Extract the [X, Y] coordinate from the center of the cell holding the provided text.  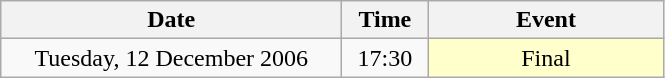
Event [546, 20]
Final [546, 58]
Tuesday, 12 December 2006 [172, 58]
Date [172, 20]
Time [385, 20]
17:30 [385, 58]
